Return the (X, Y) coordinate for the center point of the cell that contains the specified text.  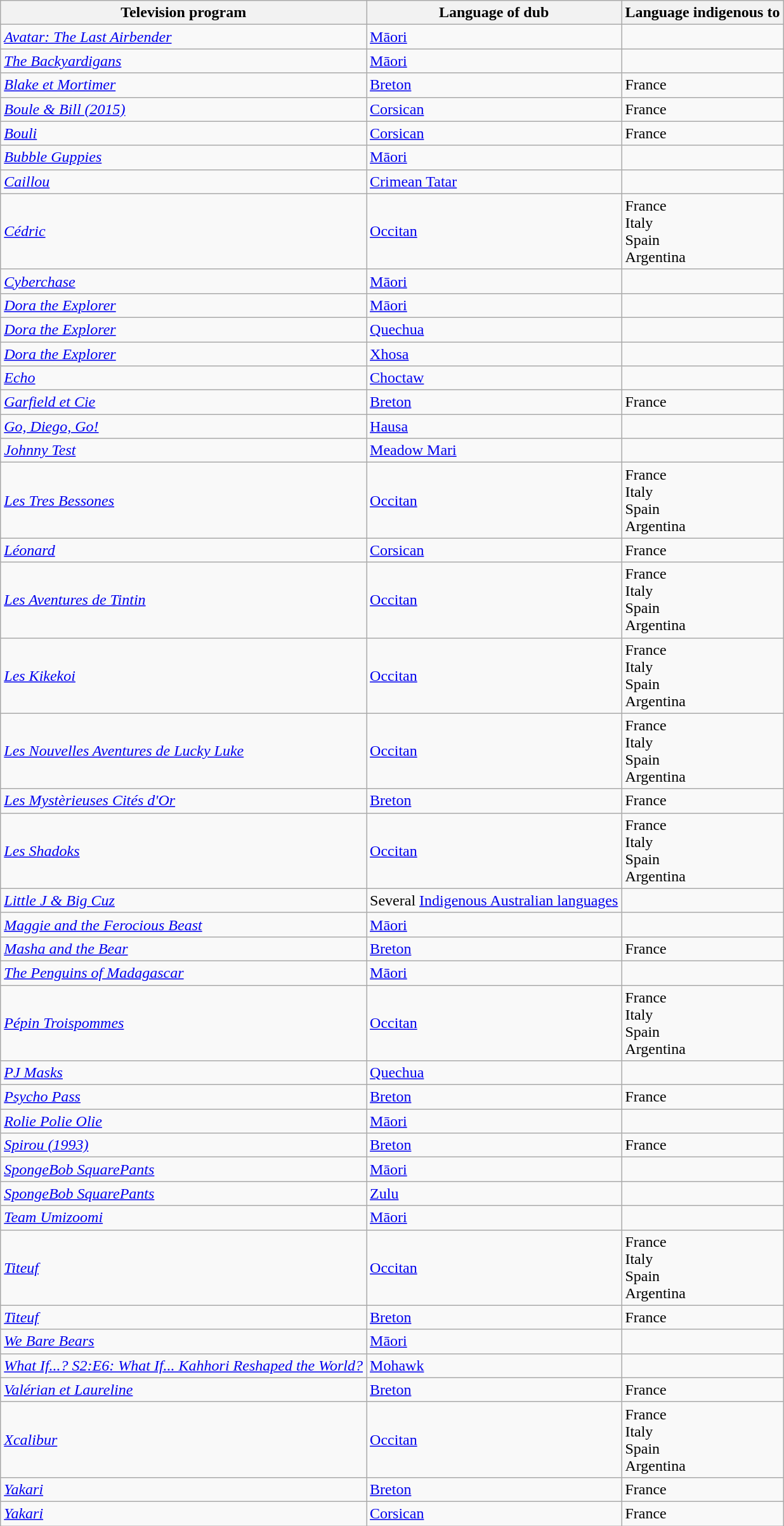
The Backyardigans (184, 61)
Rolie Polie Olie (184, 1121)
Meadow Mari (494, 451)
Go, Diego, Go! (184, 426)
Les Shadoks (184, 850)
Valérian et Laureline (184, 1390)
Boule & Bill (2015) (184, 109)
Choctaw (494, 378)
Hausa (494, 426)
Les Tres Bessones (184, 500)
Les Nouvelles Aventures de Lucky Luke (184, 751)
Bubble Guppies (184, 157)
Spirou (1993) (184, 1145)
Blake et Mortimer (184, 85)
Léonard (184, 550)
Zulu (494, 1194)
Maggie and the Ferocious Beast (184, 924)
Several Indigenous Australian languages (494, 900)
Language of dub (494, 13)
Crimean Tatar (494, 181)
Television program (184, 13)
Johnny Test (184, 451)
Pépin Troispommes (184, 1023)
Psycho Pass (184, 1097)
Xcalibur (184, 1439)
PJ Masks (184, 1073)
Xhosa (494, 353)
Avatar: The Last Airbender (184, 37)
Les Aventures de Tintin (184, 600)
Les Kikekoi (184, 675)
Garfield et Cie (184, 402)
Les Mystèrieuses Cités d'Or (184, 801)
We Bare Bears (184, 1341)
Masha and the Bear (184, 949)
Team Umizoomi (184, 1218)
Echo (184, 378)
Cyberchase (184, 281)
Caillou (184, 181)
Bouli (184, 133)
Mohawk (494, 1365)
Cédric (184, 231)
Little J & Big Cuz (184, 900)
Language indigenous to (703, 13)
What If...? S2:E6: What If... Kahhori Reshaped the World? (184, 1365)
The Penguins of Madagascar (184, 973)
